Pinpoint the cell where the given text exists, returning its (X, Y) midpoint coordinate. 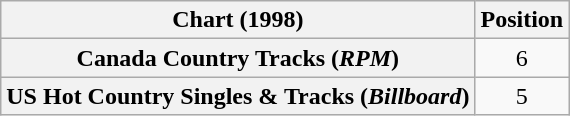
5 (522, 96)
Canada Country Tracks (RPM) (238, 58)
US Hot Country Singles & Tracks (Billboard) (238, 96)
6 (522, 58)
Position (522, 20)
Chart (1998) (238, 20)
